Extract the (x, y) coordinate from the center of the cell holding the provided text.  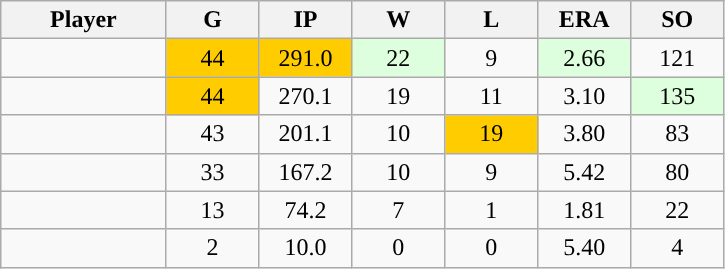
83 (678, 134)
3.80 (584, 134)
167.2 (306, 172)
IP (306, 20)
201.1 (306, 134)
2 (212, 248)
1 (492, 210)
Player (84, 20)
5.42 (584, 172)
3.10 (584, 96)
43 (212, 134)
291.0 (306, 58)
270.1 (306, 96)
1.81 (584, 210)
L (492, 20)
2.66 (584, 58)
W (398, 20)
135 (678, 96)
121 (678, 58)
SO (678, 20)
10.0 (306, 248)
80 (678, 172)
5.40 (584, 248)
ERA (584, 20)
11 (492, 96)
7 (398, 210)
4 (678, 248)
33 (212, 172)
74.2 (306, 210)
G (212, 20)
13 (212, 210)
